Search for the cell housing the specified text and yield its [X, Y] center coordinate. 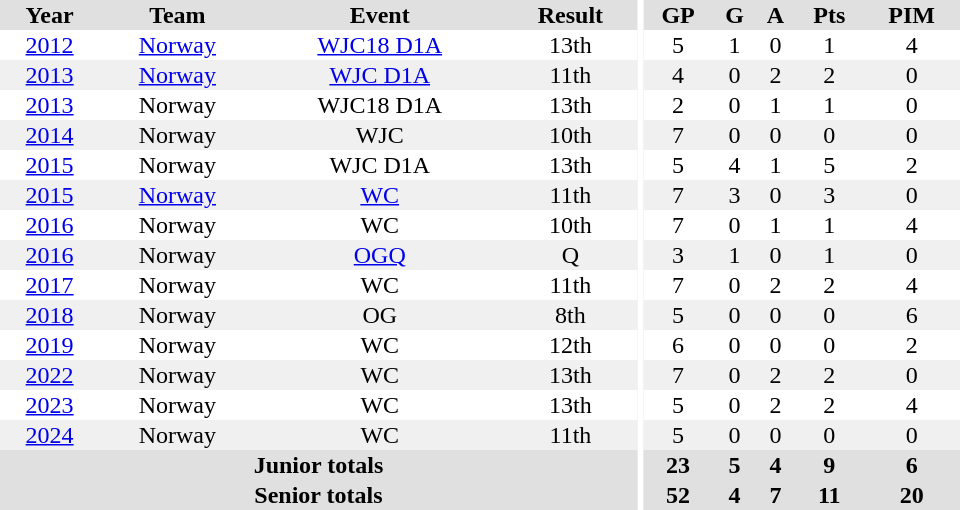
9 [829, 465]
Event [380, 15]
8th [570, 315]
OGQ [380, 255]
2017 [50, 285]
2018 [50, 315]
OG [380, 315]
2019 [50, 345]
20 [912, 495]
11 [829, 495]
PIM [912, 15]
WJC [380, 135]
Result [570, 15]
23 [678, 465]
Junior totals [318, 465]
G [734, 15]
2014 [50, 135]
2024 [50, 435]
52 [678, 495]
2022 [50, 375]
Senior totals [318, 495]
Year [50, 15]
Q [570, 255]
2023 [50, 405]
Team [177, 15]
2012 [50, 45]
Pts [829, 15]
GP [678, 15]
12th [570, 345]
A [776, 15]
